Capture the cell that displays the provided text and extract its (x, y) central coordinate. 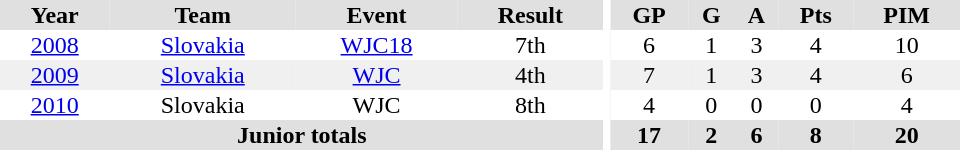
10 (906, 45)
PIM (906, 15)
20 (906, 135)
8th (530, 105)
GP (649, 15)
2009 (54, 75)
7th (530, 45)
Year (54, 15)
Result (530, 15)
Junior totals (302, 135)
2010 (54, 105)
8 (816, 135)
7 (649, 75)
WJC18 (376, 45)
2 (712, 135)
4th (530, 75)
17 (649, 135)
Event (376, 15)
Pts (816, 15)
Team (202, 15)
2008 (54, 45)
A (757, 15)
G (712, 15)
